Return [X, Y] of the center of cell containing provided text 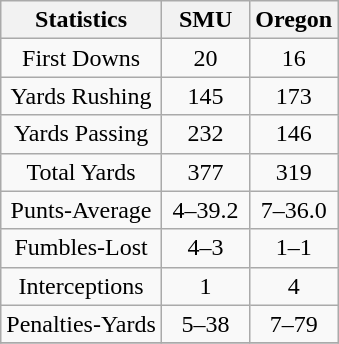
7–36.0 [294, 210]
7–79 [294, 324]
Yards Rushing [82, 96]
Yards Passing [82, 134]
Oregon [294, 20]
Interceptions [82, 286]
16 [294, 58]
4–3 [205, 248]
20 [205, 58]
232 [205, 134]
1–1 [294, 248]
Penalties-Yards [82, 324]
4–39.2 [205, 210]
Statistics [82, 20]
173 [294, 96]
Total Yards [82, 172]
377 [205, 172]
145 [205, 96]
Punts-Average [82, 210]
SMU [205, 20]
146 [294, 134]
1 [205, 286]
Fumbles-Lost [82, 248]
First Downs [82, 58]
319 [294, 172]
4 [294, 286]
5–38 [205, 324]
